Determine the (X, Y) coordinate at the center of the cell enclosing the given text.  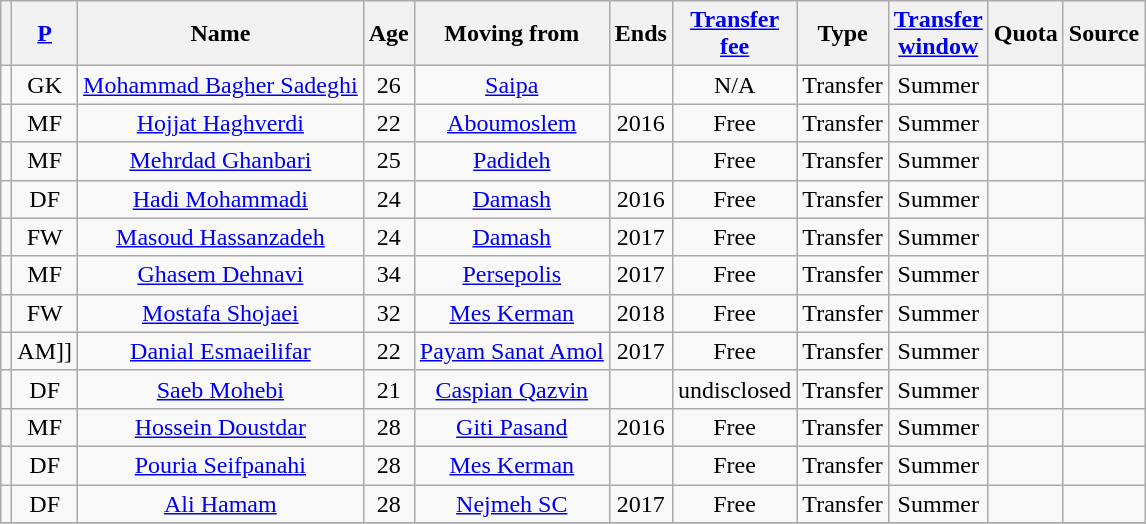
Ghasem Dehnavi (221, 275)
Mostafa Shojaei (221, 313)
32 (388, 313)
Pouria Seifpanahi (221, 465)
Ali Hamam (221, 503)
Persepolis (512, 275)
Caspian Qazvin (512, 389)
2018 (640, 313)
Hojjat Haghverdi (221, 123)
AM]] (45, 351)
P (45, 34)
Hadi Mohammadi (221, 199)
Mohammad Bagher Sadeghi (221, 85)
21 (388, 389)
Saeb Mohebi (221, 389)
GK (45, 85)
Padideh (512, 161)
Hossein Doustdar (221, 427)
Transferwindow (938, 34)
Quota (1026, 34)
Aboumoslem (512, 123)
Giti Pasand (512, 427)
Masoud Hassanzadeh (221, 237)
Age (388, 34)
Type (843, 34)
Ends (640, 34)
Transferfee (734, 34)
Mehrdad Ghanbari (221, 161)
Source (1104, 34)
Saipa (512, 85)
34 (388, 275)
Moving from (512, 34)
26 (388, 85)
Payam Sanat Amol (512, 351)
Nejmeh SC (512, 503)
Danial Esmaeilifar (221, 351)
25 (388, 161)
undisclosed (734, 389)
N/A (734, 85)
Name (221, 34)
